Find where the given text appears and provide that cell's center as (X, Y) coordinate. 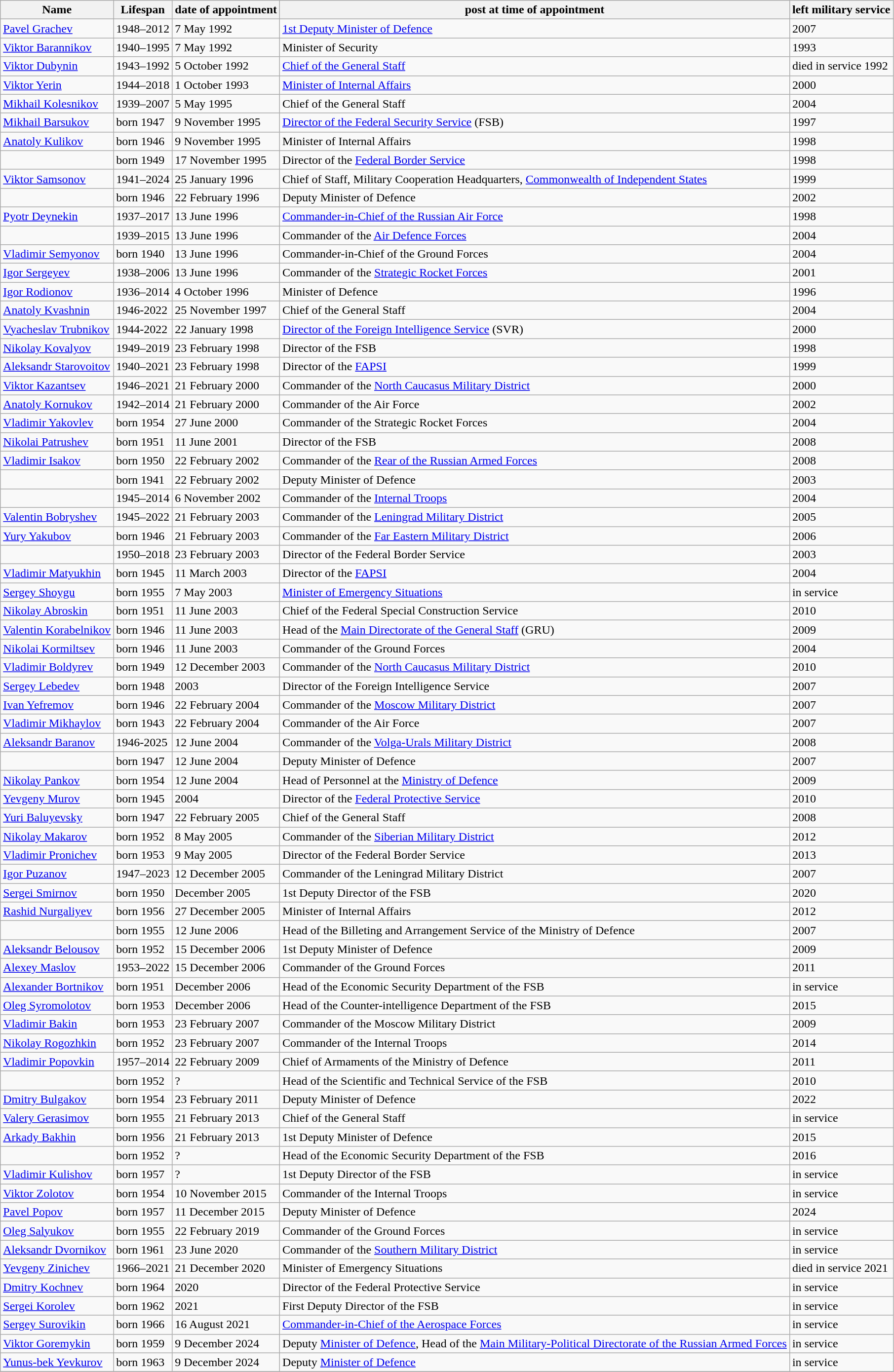
Yuri Baluyevsky (57, 817)
Rashid Nurgaliyev (57, 912)
born 1948 (143, 686)
Nikolay Pankov (57, 780)
7 May 2003 (226, 592)
23 February 2003 (226, 555)
Anatoly Kvashnin (57, 310)
1943–1992 (143, 66)
Sergei Smirnov (57, 893)
Commander of the Volga-Urals Military District (535, 742)
First Deputy Director of the FSB (535, 1306)
2006 (841, 535)
born 1961 (143, 1250)
died in service 2021 (841, 1268)
11 March 2003 (226, 573)
Commander-in-Chief of the Russian Air Force (535, 216)
Aleksandr Dvornikov (57, 1250)
1996 (841, 292)
Commander of the Southern Military District (535, 1250)
2013 (841, 855)
Alexander Bortnikov (57, 987)
22 February 2009 (226, 1062)
Nikolay Kovalyov (57, 348)
5 October 1992 (226, 66)
11 June 2001 (226, 442)
16 August 2021 (226, 1325)
Vyacheslav Trubnikov (57, 329)
1946-2022 (143, 310)
23 February 2011 (226, 1099)
17 November 1995 (226, 160)
Viktor Zolotov (57, 1193)
Commander of the Air Defence Forces (535, 235)
Sergei Korolev (57, 1306)
Name (57, 10)
Mikhail Barsukov (57, 122)
Igor Sergeyev (57, 273)
Head of the Billeting and Arrangement Service of the Ministry of Defence (535, 930)
Head of the Main Directorate of the General Staff (GRU) (535, 630)
22 February 2019 (226, 1231)
1997 (841, 122)
Dmitry Kochnev (57, 1287)
1937–2017 (143, 216)
Anatoly Kornukov (57, 404)
Vladimir Kulishov (57, 1175)
Deputy Minister of Defence, Head of the Main Military-Political Directorate of the Russian Armed Forces (535, 1343)
Viktor Yerin (57, 85)
8 May 2005 (226, 837)
Mikhail Kolesnikov (57, 104)
Commander of the Siberian Military District (535, 837)
Minister of Defence (535, 292)
Nikolay Makarov (57, 837)
Vladimir Pronichev (57, 855)
Igor Puzanov (57, 874)
22 February 1996 (226, 197)
Yevgeny Murov (57, 799)
Pyotr Deynekin (57, 216)
2016 (841, 1156)
12 June 2006 (226, 930)
born 1943 (143, 724)
born 1966 (143, 1325)
25 January 1996 (226, 179)
5 May 1995 (226, 104)
Igor Rodionov (57, 292)
Head of the Counter-intelligence Department of the FSB (535, 1005)
Nikolay Abroskin (57, 611)
12 December 2003 (226, 667)
22 February 2005 (226, 817)
Commander-in-Chief of the Aerospace Forces (535, 1325)
2014 (841, 1043)
Viktor Barannikov (57, 47)
Viktor Samsonov (57, 179)
Oleg Salyukov (57, 1231)
Sergey Lebedev (57, 686)
Director of the Foreign Intelligence Service (535, 686)
1940–2021 (143, 367)
1949–2019 (143, 348)
10 November 2015 (226, 1193)
2001 (841, 273)
Pavel Popov (57, 1212)
born 1963 (143, 1362)
2022 (841, 1099)
Alexey Maslov (57, 968)
Commander of the Far Eastern Military District (535, 535)
1947–2023 (143, 874)
Arkady Bakhin (57, 1137)
Viktor Goremykin (57, 1343)
Nikolay Rogozhkin (57, 1043)
Valentin Korabelnikov (57, 630)
1946-2025 (143, 742)
6 November 2002 (226, 498)
27 June 2000 (226, 423)
1936–2014 (143, 292)
born 1959 (143, 1343)
Ivan Yefremov (57, 705)
1941–2024 (143, 179)
Head of the Scientific and Technical Service of the FSB (535, 1080)
Sergey Shoygu (57, 592)
4 October 1996 (226, 292)
Yunus-bek Yevkurov (57, 1362)
Vladimir Mikhaylov (57, 724)
Vladimir Matyukhin (57, 573)
Anatoly Kulikov (57, 141)
Vladimir Bakin (57, 1024)
1948–2012 (143, 29)
1993 (841, 47)
Nikolai Kormiltsev (57, 648)
1957–2014 (143, 1062)
22 January 1998 (226, 329)
27 December 2005 (226, 912)
1942–2014 (143, 404)
Commander of the Rear of the Russian Armed Forces (535, 460)
Chief of Armaments of the Ministry of Defence (535, 1062)
post at time of appointment (535, 10)
Chief of Staff, Military Cooperation Headquarters, Commonwealth of Independent States (535, 179)
1939–2015 (143, 235)
Vladimir Semyonov (57, 254)
1950–2018 (143, 555)
25 November 1997 (226, 310)
born 1941 (143, 479)
Vladimir Yakovlev (57, 423)
2021 (226, 1306)
born 1940 (143, 254)
21 December 2020 (226, 1268)
Nikolai Patrushev (57, 442)
11 December 2015 (226, 1212)
Aleksandr Belousov (57, 949)
born 1962 (143, 1306)
Vladimir Boldyrev (57, 667)
left military service (841, 10)
1940–1995 (143, 47)
1945–2022 (143, 517)
Dmitry Bulgakov (57, 1099)
date of appointment (226, 10)
Aleksandr Baranov (57, 742)
1 October 1993 (226, 85)
1938–2006 (143, 273)
Head of Personnel at the Ministry of Defence (535, 780)
Valentin Bobryshev (57, 517)
23 June 2020 (226, 1250)
Chief of the Federal Special Construction Service (535, 611)
Vladimir Isakov (57, 460)
Viktor Kazantsev (57, 385)
Director of the Federal Security Service (FSB) (535, 122)
Yevgeny Zinichev (57, 1268)
1945–2014 (143, 498)
Commander-in-Chief of the Ground Forces (535, 254)
Oleg Syromolotov (57, 1005)
1966–2021 (143, 1268)
2005 (841, 517)
12 December 2005 (226, 874)
Yury Yakubov (57, 535)
1939–2007 (143, 104)
Sergey Surovikin (57, 1325)
1946–2021 (143, 385)
Lifespan (143, 10)
Valery Gerasimov (57, 1118)
Director of the Foreign Intelligence Service (SVR) (535, 329)
Viktor Dubynin (57, 66)
1944–2018 (143, 85)
Minister of Security (535, 47)
1944-2022 (143, 329)
died in service 1992 (841, 66)
Aleksandr Starovoitov (57, 367)
born 1964 (143, 1287)
December 2005 (226, 893)
2024 (841, 1212)
Pavel Grachev (57, 29)
1953–2022 (143, 968)
Vladimir Popovkin (57, 1062)
9 May 2005 (226, 855)
